For the text-containing cell, return its midpoint in (X, Y) coordinate format. 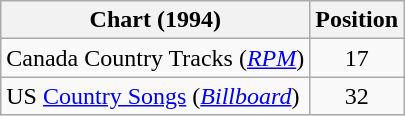
17 (357, 58)
32 (357, 96)
US Country Songs (Billboard) (156, 96)
Canada Country Tracks (RPM) (156, 58)
Chart (1994) (156, 20)
Position (357, 20)
